Output the (x, y) coordinate of the center of the cell containing the given text.  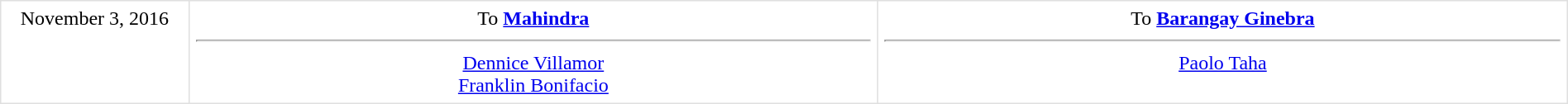
To Barangay GinebraPaolo Taha (1223, 52)
To MahindraDennice VillamorFranklin Bonifacio (533, 52)
November 3, 2016 (94, 52)
